Search for the cell housing the specified text and yield its [X, Y] center coordinate. 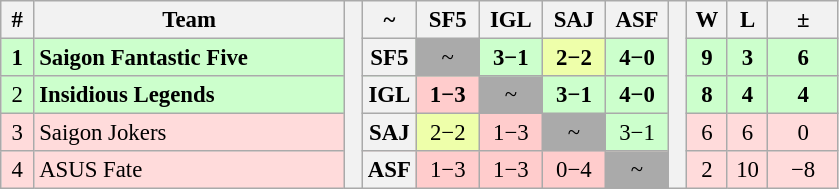
Team [190, 20]
# [18, 20]
0−4 [574, 170]
−8 [804, 170]
L [748, 20]
Saigon Jokers [190, 133]
± [804, 20]
8 [708, 95]
9 [708, 58]
Saigon Fantastic Five [190, 58]
Insidious Legends [190, 95]
0 [804, 133]
1 [18, 58]
10 [748, 170]
ASUS Fate [190, 170]
W [708, 20]
